Scan for the cell matching the given text and deliver its [x, y] coordinate at center. 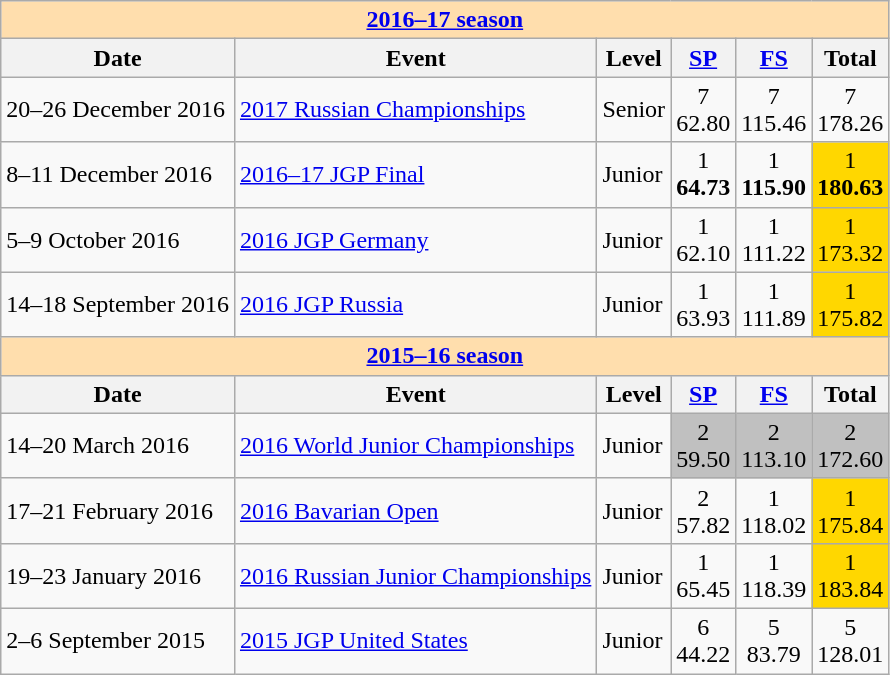
2 113.10 [774, 446]
2 59.50 [704, 446]
7 62.80 [704, 110]
14–20 March 2016 [118, 446]
1 175.82 [850, 304]
1 111.22 [774, 240]
2016 Russian Junior Championships [415, 576]
1 115.90 [774, 174]
8–11 December 2016 [118, 174]
1 65.45 [704, 576]
1 118.02 [774, 510]
2015 JGP United States [415, 640]
2–6 September 2015 [118, 640]
2016–17 JGP Final [415, 174]
1 180.63 [850, 174]
7 178.26 [850, 110]
2016 JGP Russia [415, 304]
1 175.84 [850, 510]
20–26 December 2016 [118, 110]
5 128.01 [850, 640]
7 115.46 [774, 110]
Senior [634, 110]
2016–17 season [445, 20]
2016 Bavarian Open [415, 510]
1 63.93 [704, 304]
2 57.82 [704, 510]
1 183.84 [850, 576]
5 83.79 [774, 640]
2015–16 season [445, 356]
17–21 February 2016 [118, 510]
2017 Russian Championships [415, 110]
2016 JGP Germany [415, 240]
6 44.22 [704, 640]
2016 World Junior Championships [415, 446]
1 118.39 [774, 576]
1 64.73 [704, 174]
1 173.32 [850, 240]
1 62.10 [704, 240]
2 172.60 [850, 446]
1 111.89 [774, 304]
5–9 October 2016 [118, 240]
14–18 September 2016 [118, 304]
19–23 January 2016 [118, 576]
